Return the [x, y] coordinate for the center point of the cell that contains the specified text.  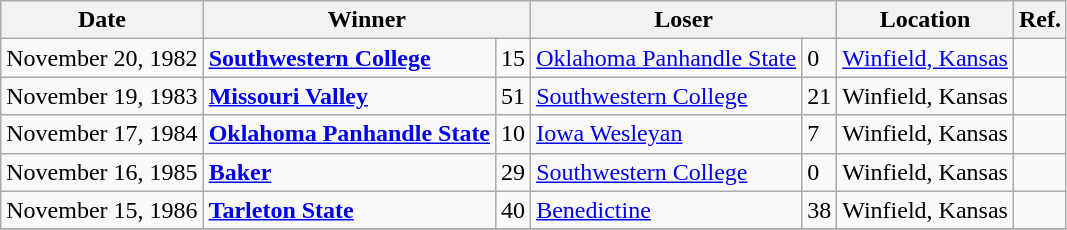
7 [820, 134]
Winner [367, 20]
Location [926, 20]
Ref. [1040, 20]
29 [514, 172]
November 16, 1985 [102, 172]
15 [514, 58]
51 [514, 96]
Missouri Valley [349, 96]
Date [102, 20]
40 [514, 210]
November 19, 1983 [102, 96]
November 17, 1984 [102, 134]
Baker [349, 172]
Iowa Wesleyan [666, 134]
November 15, 1986 [102, 210]
Tarleton State [349, 210]
Benedictine [666, 210]
38 [820, 210]
10 [514, 134]
Loser [684, 20]
November 20, 1982 [102, 58]
21 [820, 96]
